Locate the cell with the specified text and output its [x, y] center coordinate. 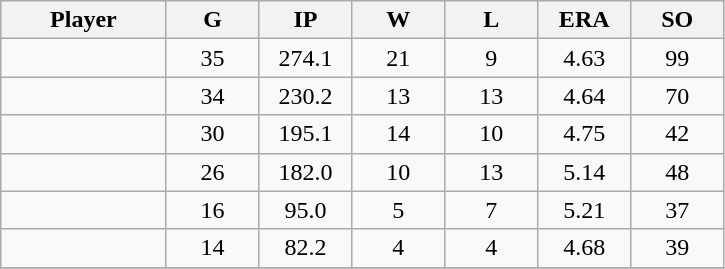
5 [398, 210]
9 [492, 58]
37 [678, 210]
G [212, 20]
ERA [584, 20]
4.63 [584, 58]
70 [678, 96]
95.0 [306, 210]
W [398, 20]
5.21 [584, 210]
35 [212, 58]
21 [398, 58]
7 [492, 210]
182.0 [306, 172]
99 [678, 58]
82.2 [306, 248]
4.75 [584, 134]
274.1 [306, 58]
4.64 [584, 96]
26 [212, 172]
Player [84, 20]
42 [678, 134]
30 [212, 134]
IP [306, 20]
16 [212, 210]
5.14 [584, 172]
195.1 [306, 134]
230.2 [306, 96]
48 [678, 172]
L [492, 20]
34 [212, 96]
4.68 [584, 248]
39 [678, 248]
SO [678, 20]
